Pinpoint the cell where the given text exists, returning its (x, y) midpoint coordinate. 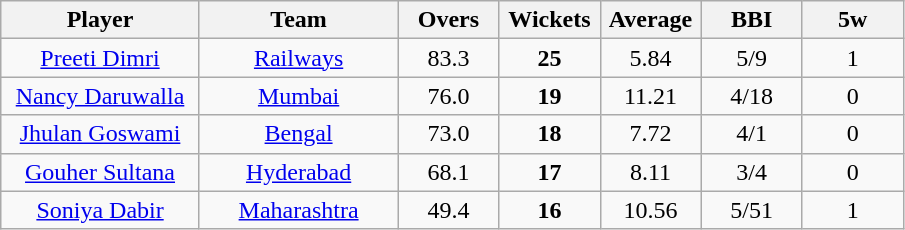
8.11 (650, 172)
73.0 (448, 134)
Jhulan Goswami (100, 134)
5/51 (752, 210)
Gouher Sultana (100, 172)
7.72 (650, 134)
5/9 (752, 58)
4/18 (752, 96)
18 (550, 134)
10.56 (650, 210)
Player (100, 20)
5.84 (650, 58)
17 (550, 172)
25 (550, 58)
16 (550, 210)
19 (550, 96)
Soniya Dabir (100, 210)
Overs (448, 20)
49.4 (448, 210)
3/4 (752, 172)
Bengal (298, 134)
4/1 (752, 134)
5w (852, 20)
Wickets (550, 20)
11.21 (650, 96)
76.0 (448, 96)
68.1 (448, 172)
Nancy Daruwalla (100, 96)
Mumbai (298, 96)
83.3 (448, 58)
Team (298, 20)
Hyderabad (298, 172)
Maharashtra (298, 210)
Preeti Dimri (100, 58)
BBI (752, 20)
Average (650, 20)
Railways (298, 58)
